Provide the [x, y] coordinate of the cell's center where the given text is located.  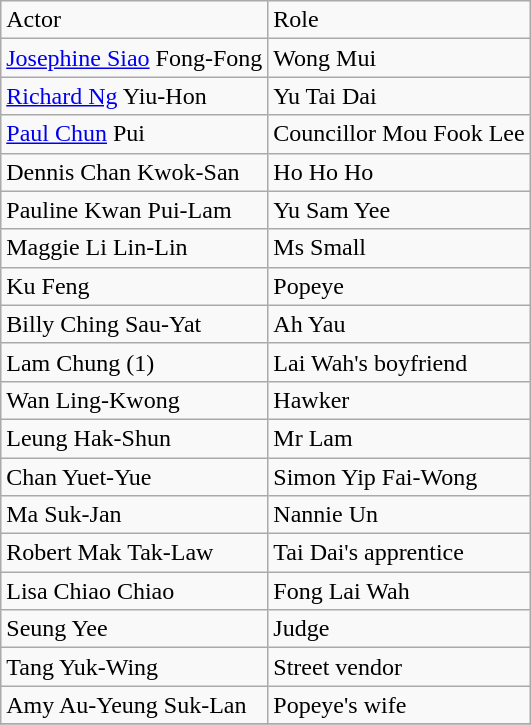
Leung Hak-Shun [134, 438]
Popeye's wife [399, 705]
Simon Yip Fai-Wong [399, 477]
Paul Chun Pui [134, 134]
Councillor Mou Fook Lee [399, 134]
Ku Feng [134, 286]
Tang Yuk-Wing [134, 667]
Wan Ling-Kwong [134, 400]
Ms Small [399, 248]
Amy Au-Yeung Suk-Lan [134, 705]
Lam Chung (1) [134, 362]
Dennis Chan Kwok-San [134, 172]
Yu Sam Yee [399, 210]
Seung Yee [134, 629]
Yu Tai Dai [399, 96]
Chan Yuet-Yue [134, 477]
Maggie Li Lin-Lin [134, 248]
Wong Mui [399, 58]
Lai Wah's boyfriend [399, 362]
Tai Dai's apprentice [399, 553]
Popeye [399, 286]
Josephine Siao Fong-Fong [134, 58]
Ah Yau [399, 324]
Lisa Chiao Chiao [134, 591]
Ma Suk-Jan [134, 515]
Billy Ching Sau-Yat [134, 324]
Pauline Kwan Pui-Lam [134, 210]
Street vendor [399, 667]
Robert Mak Tak-Law [134, 553]
Ho Ho Ho [399, 172]
Mr Lam [399, 438]
Actor [134, 20]
Role [399, 20]
Richard Ng Yiu-Hon [134, 96]
Judge [399, 629]
Fong Lai Wah [399, 591]
Hawker [399, 400]
Nannie Un [399, 515]
